Find where the given text appears and provide that cell's center as (x, y) coordinate. 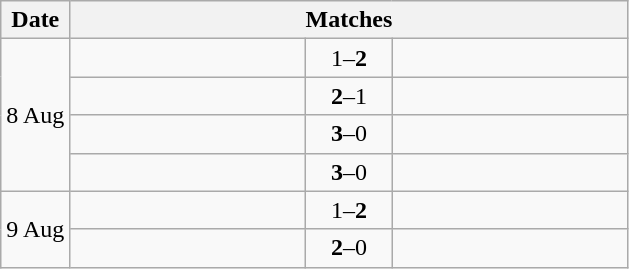
2–1 (349, 96)
2–0 (349, 248)
8 Aug (36, 115)
9 Aug (36, 229)
Date (36, 20)
Matches (349, 20)
